Locate the cell with the specified text and output its [X, Y] center coordinate. 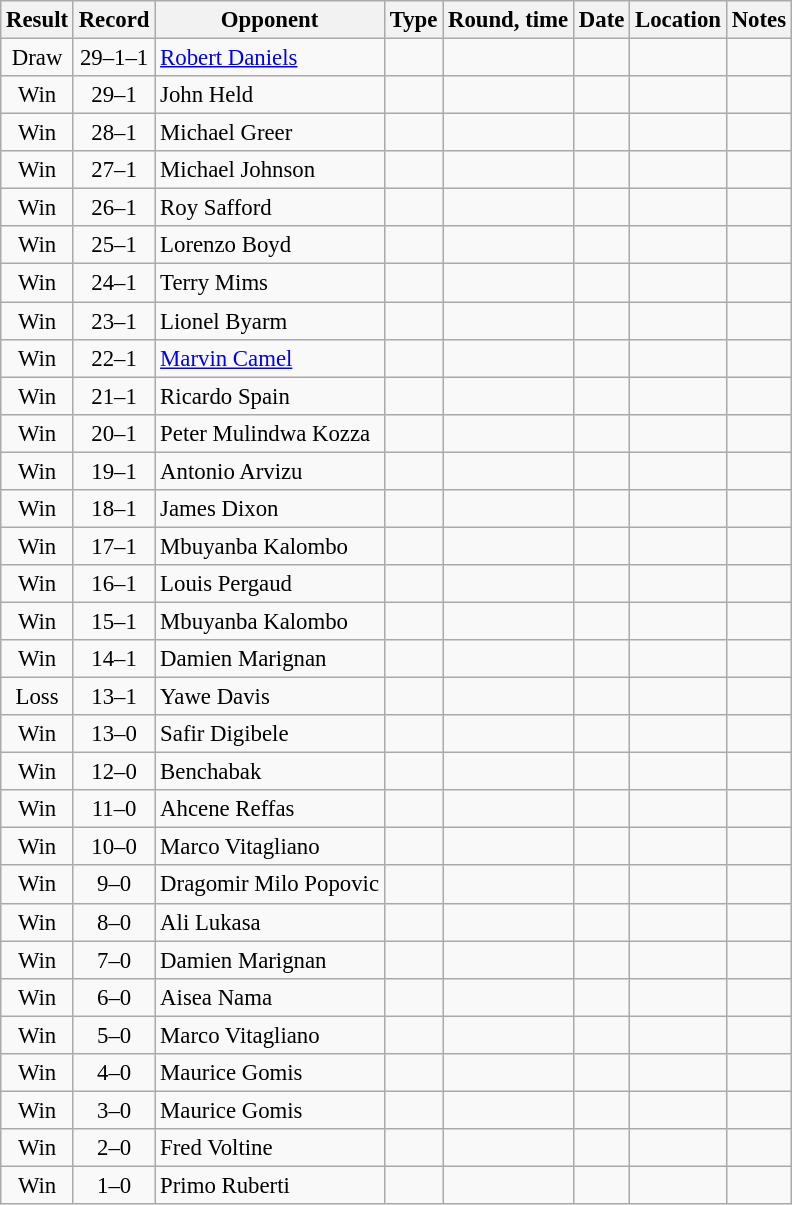
3–0 [114, 1110]
Antonio Arvizu [270, 471]
13–0 [114, 734]
18–1 [114, 509]
Yawe Davis [270, 697]
4–0 [114, 1073]
17–1 [114, 546]
Ali Lukasa [270, 922]
14–1 [114, 659]
8–0 [114, 922]
27–1 [114, 170]
26–1 [114, 208]
Record [114, 20]
Michael Greer [270, 133]
15–1 [114, 621]
Ahcene Reffas [270, 809]
28–1 [114, 133]
22–1 [114, 358]
13–1 [114, 697]
21–1 [114, 396]
5–0 [114, 1035]
23–1 [114, 321]
7–0 [114, 960]
Notes [758, 20]
12–0 [114, 772]
Ricardo Spain [270, 396]
1–0 [114, 1185]
Round, time [508, 20]
Date [601, 20]
Location [678, 20]
Roy Safford [270, 208]
25–1 [114, 245]
Louis Pergaud [270, 584]
Fred Voltine [270, 1148]
Aisea Nama [270, 997]
Safir Digibele [270, 734]
Draw [38, 58]
John Held [270, 95]
Terry Mims [270, 283]
6–0 [114, 997]
James Dixon [270, 509]
Benchabak [270, 772]
16–1 [114, 584]
24–1 [114, 283]
Opponent [270, 20]
Michael Johnson [270, 170]
11–0 [114, 809]
2–0 [114, 1148]
Result [38, 20]
Type [413, 20]
19–1 [114, 471]
29–1–1 [114, 58]
Dragomir Milo Popovic [270, 885]
Lionel Byarm [270, 321]
20–1 [114, 433]
29–1 [114, 95]
Lorenzo Boyd [270, 245]
Primo Ruberti [270, 1185]
10–0 [114, 847]
Peter Mulindwa Kozza [270, 433]
Robert Daniels [270, 58]
9–0 [114, 885]
Loss [38, 697]
Marvin Camel [270, 358]
